Output the (X, Y) coordinate of the center of the cell containing the given text.  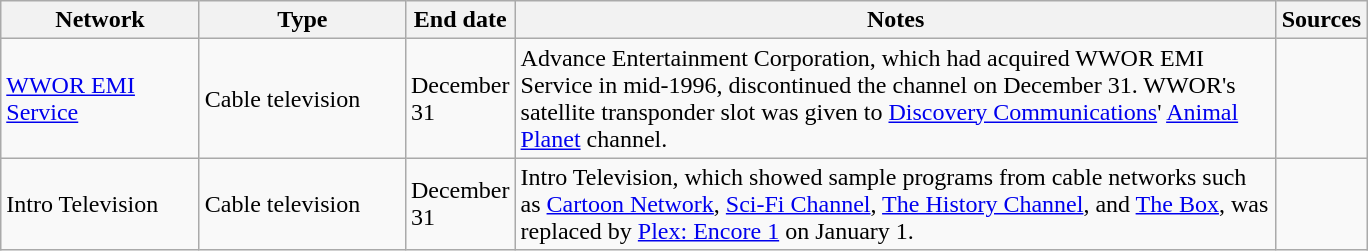
Network (100, 20)
End date (460, 20)
Type (302, 20)
Intro Television (100, 204)
WWOR EMI Service (100, 98)
Notes (896, 20)
Sources (1322, 20)
